Return [X, Y] of the center of cell containing provided text 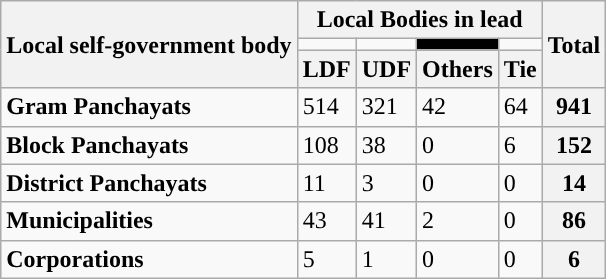
Block Panchayats [149, 145]
Total [574, 44]
86 [574, 221]
2 [458, 221]
11 [326, 183]
41 [386, 221]
3 [386, 183]
42 [458, 107]
Local Bodies in lead [420, 20]
Local self-government body [149, 44]
District Panchayats [149, 183]
Municipalities [149, 221]
321 [386, 107]
108 [326, 145]
941 [574, 107]
Gram Panchayats [149, 107]
43 [326, 221]
5 [326, 259]
Corporations [149, 259]
514 [326, 107]
152 [574, 145]
UDF [386, 69]
1 [386, 259]
LDF [326, 69]
14 [574, 183]
64 [520, 107]
38 [386, 145]
Others [458, 69]
Tie [520, 69]
